Find where the given text appears and provide that cell's center as (X, Y) coordinate. 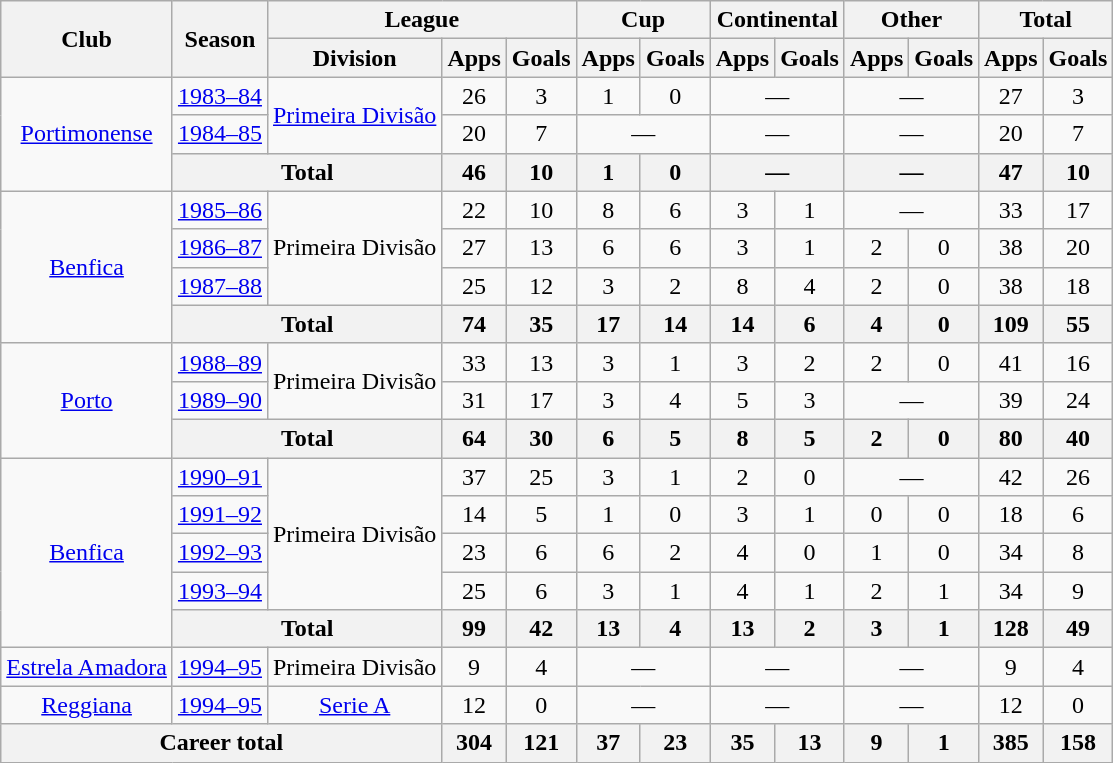
55 (1078, 324)
1988–89 (220, 362)
Cup (643, 20)
16 (1078, 362)
158 (1078, 743)
1993–94 (220, 591)
304 (474, 743)
Season (220, 39)
46 (474, 172)
1987–88 (220, 286)
1984–85 (220, 134)
39 (1011, 400)
1992–93 (220, 553)
30 (541, 438)
121 (541, 743)
24 (1078, 400)
League (422, 20)
Reggiana (87, 705)
40 (1078, 438)
80 (1011, 438)
Other (911, 20)
49 (1078, 629)
Estrela Amadora (87, 667)
Career total (222, 743)
1986–87 (220, 248)
64 (474, 438)
47 (1011, 172)
1983–84 (220, 96)
Serie A (354, 705)
41 (1011, 362)
Continental (777, 20)
385 (1011, 743)
99 (474, 629)
1990–91 (220, 477)
31 (474, 400)
Club (87, 39)
Portimonense (87, 134)
Porto (87, 400)
1985–86 (220, 210)
128 (1011, 629)
109 (1011, 324)
1991–92 (220, 515)
1989–90 (220, 400)
74 (474, 324)
Division (354, 58)
22 (474, 210)
